Scan for the cell matching the given text and deliver its [x, y] coordinate at center. 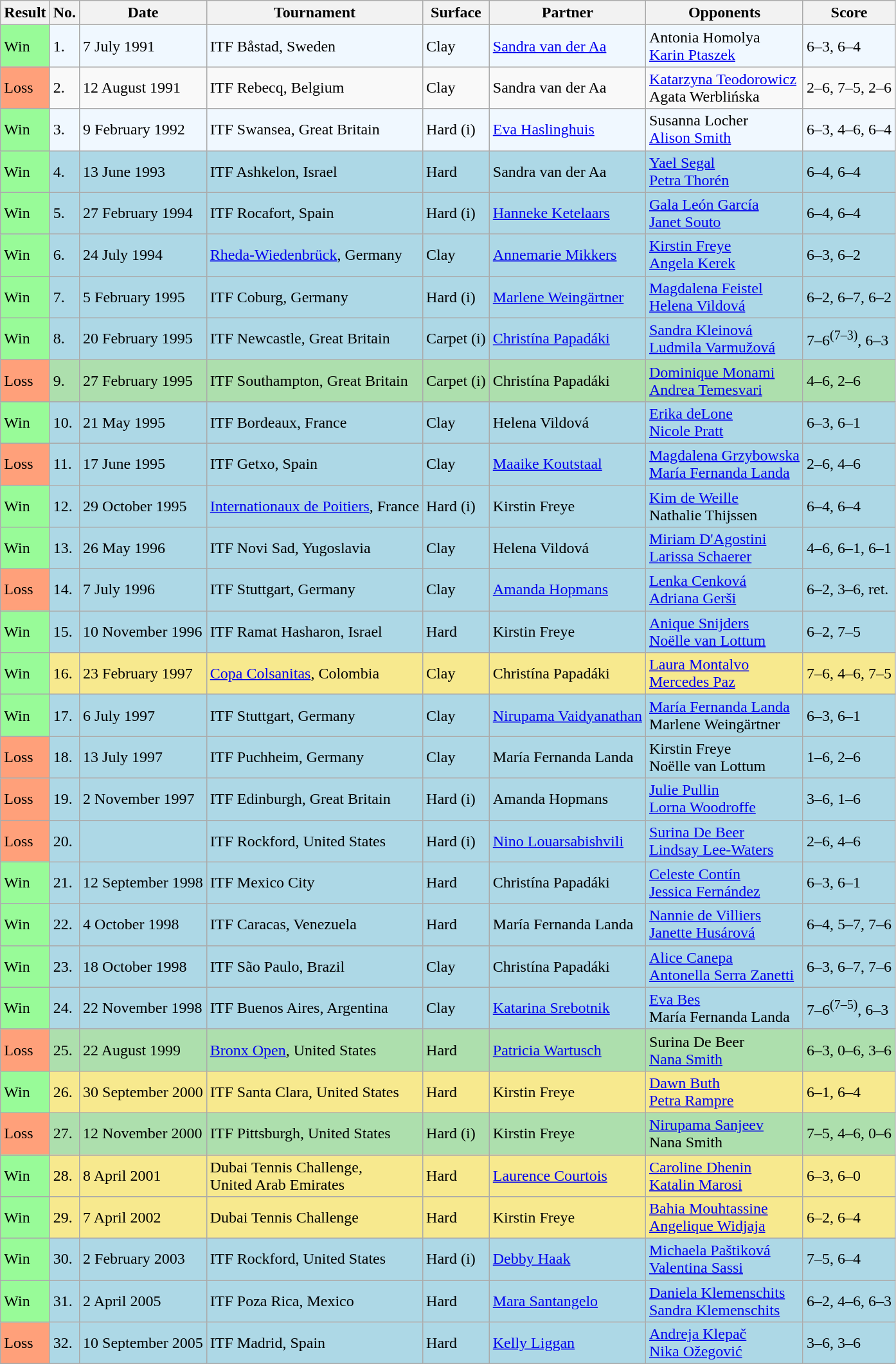
ITF Caracas, Venezuela [314, 925]
19. [64, 799]
2. [64, 87]
12. [64, 505]
18 October 1998 [143, 966]
8. [64, 338]
6–3, 0–6, 3–6 [848, 1050]
6–2, 6–4 [848, 1218]
2 February 2003 [143, 1259]
13 June 1993 [143, 171]
7–6(7–5), 6–3 [848, 1008]
Surface [456, 13]
15. [64, 632]
ITF Newcastle, Great Britain [314, 338]
6–3, 6–7, 7–6 [848, 966]
Nannie de Villiers Janette Husárová [724, 925]
27. [64, 1133]
7 July 1991 [143, 46]
22. [64, 925]
Dubai Tennis Challenge, United Arab Emirates [314, 1176]
Katarzyna Teodorowicz Agata Werblińska [724, 87]
20 February 1995 [143, 338]
ITF Ramat Hasharon, Israel [314, 632]
27 February 1995 [143, 381]
ITF Rocafort, Spain [314, 214]
Kelly Liggan [567, 1343]
Magdalena Feistel Helena Vildová [724, 297]
29. [64, 1218]
1. [64, 46]
6–2, 3–6, ret. [848, 590]
Alice Canepa Antonella Serra Zanetti [724, 966]
32. [64, 1343]
10 September 2005 [143, 1343]
Maaike Koutstaal [567, 464]
ITF São Paulo, Brazil [314, 966]
Antonia Homolya Karin Ptaszek [724, 46]
María Fernanda Landa Marlene Weingärtner [724, 715]
16. [64, 674]
Julie Pullin Lorna Woodroffe [724, 799]
ITF Mexico City [314, 882]
5 February 1995 [143, 297]
Lenka Cenková Adriana Gerši [724, 590]
Surina De Beer Nana Smith [724, 1050]
26 May 1996 [143, 548]
Magdalena Grzybowska María Fernanda Landa [724, 464]
7–5, 6–4 [848, 1259]
3–6, 3–6 [848, 1343]
Result [25, 13]
3–6, 1–6 [848, 799]
Score [848, 13]
10. [64, 422]
6–2, 6–7, 6–2 [848, 297]
29 October 1995 [143, 505]
6–3, 6–4 [848, 46]
4. [64, 171]
8 April 2001 [143, 1176]
6–3, 4–6, 6–4 [848, 130]
Copa Colsanitas, Colombia [314, 674]
Daniela Klemenschits Sandra Klemenschits [724, 1302]
6–2, 7–5 [848, 632]
23 February 1997 [143, 674]
7 July 1996 [143, 590]
30. [64, 1259]
4 October 1998 [143, 925]
Nirupama Vaidyanathan [567, 715]
ITF Getxo, Spain [314, 464]
ITF Southampton, Great Britain [314, 381]
Opponents [724, 13]
Eva Haslinghuis [567, 130]
3. [64, 130]
Kim de Weille Nathalie Thijssen [724, 505]
Tournament [314, 13]
Susanna Locher Alison Smith [724, 130]
ITF Ashkelon, Israel [314, 171]
Kirstin Freye Angela Kerek [724, 255]
Katarina Srebotnik [567, 1008]
26. [64, 1092]
23. [64, 966]
7 April 2002 [143, 1218]
12 August 1991 [143, 87]
5. [64, 214]
ITF Swansea, Great Britain [314, 130]
ITF Pittsburgh, United States [314, 1133]
Erika deLone Nicole Pratt [724, 422]
9 February 1992 [143, 130]
17. [64, 715]
7–6(7–3), 6–3 [848, 338]
Annemarie Mikkers [567, 255]
6. [64, 255]
6 July 1997 [143, 715]
ITF Edinburgh, Great Britain [314, 799]
ITF Buenos Aires, Argentina [314, 1008]
7. [64, 297]
ITF Puchheim, Germany [314, 758]
Laurence Courtois [567, 1176]
Miriam D'Agostini Larissa Schaerer [724, 548]
12 November 2000 [143, 1133]
Patricia Wartusch [567, 1050]
28. [64, 1176]
13 July 1997 [143, 758]
7–6, 4–6, 7–5 [848, 674]
ITF Santa Clara, United States [314, 1092]
Yael Segal Petra Thorén [724, 171]
6–2, 4–6, 6–3 [848, 1302]
Bahia Mouhtassine Angelique Widjaja [724, 1218]
Caroline Dhenin Katalin Marosi [724, 1176]
6–4, 5–7, 7–6 [848, 925]
No. [64, 13]
Gala León García Janet Souto [724, 214]
ITF Madrid, Spain [314, 1343]
27 February 1994 [143, 214]
2 April 2005 [143, 1302]
Mara Santangelo [567, 1302]
9. [64, 381]
Dawn Buth Petra Rampre [724, 1092]
30 September 2000 [143, 1092]
6–3, 6–2 [848, 255]
14. [64, 590]
4–6, 6–1, 6–1 [848, 548]
31. [64, 1302]
13. [64, 548]
Michaela Paštiková Valentina Sassi [724, 1259]
21. [64, 882]
24 July 1994 [143, 255]
Celeste Contín Jessica Fernández [724, 882]
21 May 1995 [143, 422]
Nirupama Sanjeev Nana Smith [724, 1133]
Surina De Beer Lindsay Lee-Waters [724, 841]
Debby Haak [567, 1259]
Andreja Klepač Nika Ožegović [724, 1343]
ITF Båstad, Sweden [314, 46]
Eva Bes María Fernanda Landa [724, 1008]
Dominique Monami Andrea Temesvari [724, 381]
ITF Poza Rica, Mexico [314, 1302]
Partner [567, 13]
25. [64, 1050]
Nino Louarsabishvili [567, 841]
2–6, 7–5, 2–6 [848, 87]
20. [64, 841]
6–3, 6–0 [848, 1176]
Laura Montalvo Mercedes Paz [724, 674]
2 November 1997 [143, 799]
Date [143, 13]
1–6, 2–6 [848, 758]
11. [64, 464]
Marlene Weingärtner [567, 297]
22 November 1998 [143, 1008]
4–6, 2–6 [848, 381]
18. [64, 758]
ITF Rebecq, Belgium [314, 87]
Hanneke Ketelaars [567, 214]
12 September 1998 [143, 882]
10 November 1996 [143, 632]
ITF Bordeaux, France [314, 422]
Kirstin Freye Noëlle van Lottum [724, 758]
22 August 1999 [143, 1050]
7–5, 4–6, 0–6 [848, 1133]
Anique Snijders Noëlle van Lottum [724, 632]
17 June 1995 [143, 464]
Internationaux de Poitiers, France [314, 505]
24. [64, 1008]
6–1, 6–4 [848, 1092]
Dubai Tennis Challenge [314, 1218]
Sandra Kleinová Ludmila Varmužová [724, 338]
Bronx Open, United States [314, 1050]
ITF Novi Sad, Yugoslavia [314, 548]
ITF Coburg, Germany [314, 297]
Rheda-Wiedenbrück, Germany [314, 255]
